Output the [X, Y] coordinate of the center of the cell containing the given text.  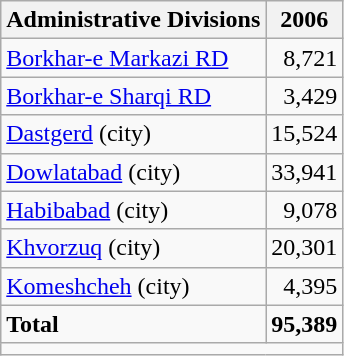
95,389 [304, 324]
20,301 [304, 248]
Dastgerd (city) [134, 134]
15,524 [304, 134]
4,395 [304, 286]
Borkhar-e Sharqi RD [134, 96]
33,941 [304, 172]
Dowlatabad (city) [134, 172]
Total [134, 324]
2006 [304, 20]
9,078 [304, 210]
Habibabad (city) [134, 210]
3,429 [304, 96]
Administrative Divisions [134, 20]
Komeshcheh (city) [134, 286]
8,721 [304, 58]
Khvorzuq (city) [134, 248]
Borkhar-e Markazi RD [134, 58]
